Return the [x, y] coordinate for the center point of the cell that contains the specified text.  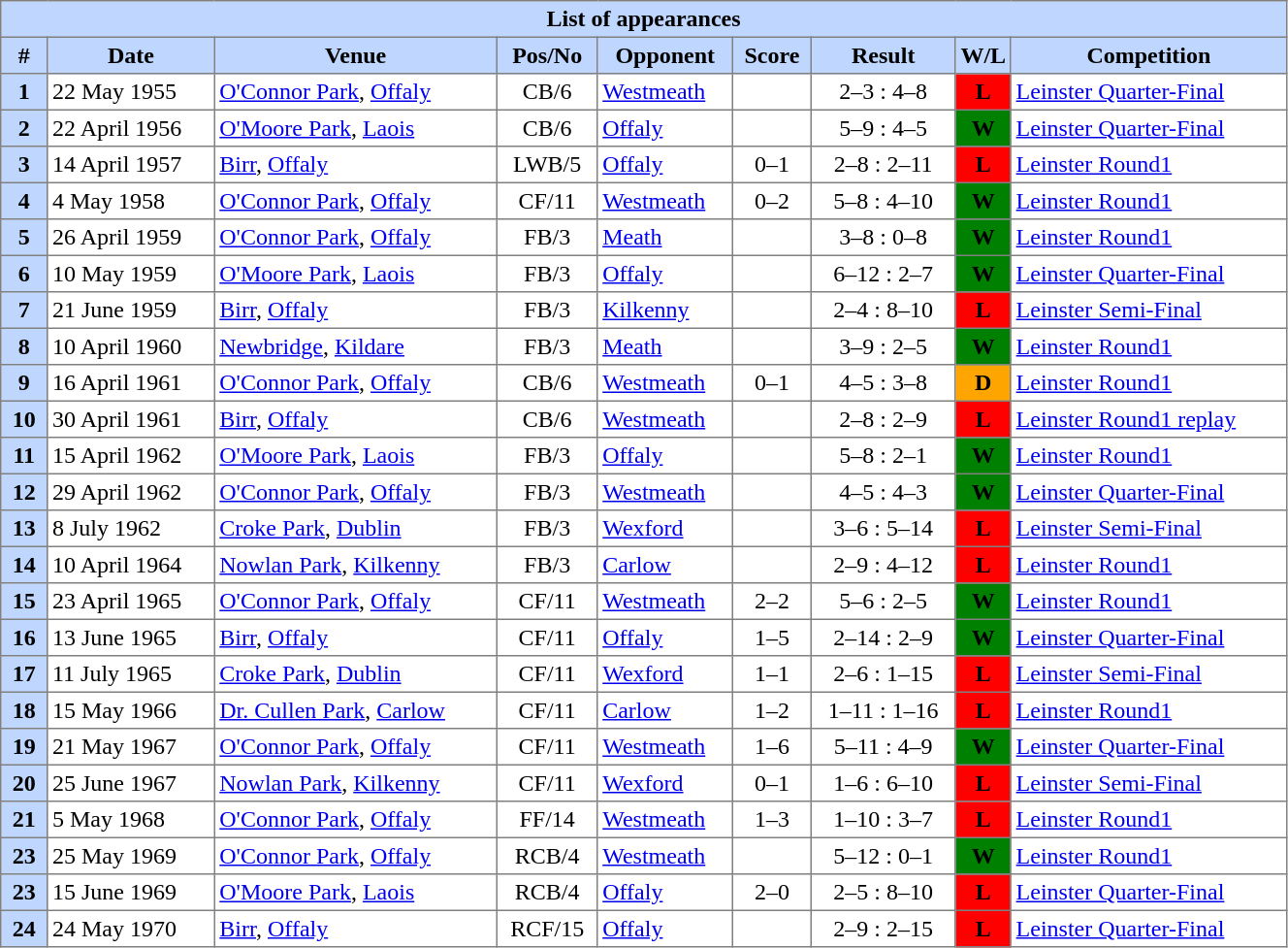
20 [24, 783]
1–5 [772, 637]
1 [24, 92]
5–6 : 2–5 [883, 602]
6 [24, 274]
2–8 : 2–11 [883, 165]
2–0 [772, 893]
16 April 1961 [131, 383]
2–8 : 2–9 [883, 419]
5 May 1968 [131, 820]
18 [24, 710]
2–9 : 4–12 [883, 565]
1–6 : 6–10 [883, 783]
24 [24, 929]
13 June 1965 [131, 637]
25 June 1967 [131, 783]
10 May 1959 [131, 274]
11 [24, 456]
Dr. Cullen Park, Carlow [355, 710]
Pos/No [547, 55]
22 April 1956 [131, 128]
W/L [983, 55]
8 July 1962 [131, 529]
2–9 : 2–15 [883, 929]
3 [24, 165]
14 April 1957 [131, 165]
Result [883, 55]
LWB/5 [547, 165]
4 May 1958 [131, 201]
1–2 [772, 710]
24 May 1970 [131, 929]
10 April 1960 [131, 346]
1–1 [772, 674]
10 April 1964 [131, 565]
2 [24, 128]
21 June 1959 [131, 311]
Newbridge, Kildare [355, 346]
15 June 1969 [131, 893]
3–6 : 5–14 [883, 529]
1–3 [772, 820]
3–9 : 2–5 [883, 346]
11 July 1965 [131, 674]
23 April 1965 [131, 602]
2–6 : 1–15 [883, 674]
RCF/15 [547, 929]
2–5 : 8–10 [883, 893]
13 [24, 529]
21 May 1967 [131, 747]
29 April 1962 [131, 492]
7 [24, 311]
2–14 : 2–9 [883, 637]
Kilkenny [665, 311]
5–11 : 4–9 [883, 747]
5–12 : 0–1 [883, 856]
12 [24, 492]
D [983, 383]
4 [24, 201]
FF/14 [547, 820]
2–2 [772, 602]
4–5 : 3–8 [883, 383]
1–11 : 1–16 [883, 710]
Venue [355, 55]
# [24, 55]
Competition [1148, 55]
Opponent [665, 55]
1–10 : 3–7 [883, 820]
Date [131, 55]
5–9 : 4–5 [883, 128]
1–6 [772, 747]
16 [24, 637]
5 [24, 238]
List of appearances [644, 19]
3–8 : 0–8 [883, 238]
4–5 : 4–3 [883, 492]
30 April 1961 [131, 419]
Score [772, 55]
17 [24, 674]
14 [24, 565]
21 [24, 820]
15 April 1962 [131, 456]
15 [24, 602]
Leinster Round1 replay [1148, 419]
22 May 1955 [131, 92]
9 [24, 383]
5–8 : 4–10 [883, 201]
0–2 [772, 201]
6–12 : 2–7 [883, 274]
5–8 : 2–1 [883, 456]
26 April 1959 [131, 238]
8 [24, 346]
2–4 : 8–10 [883, 311]
15 May 1966 [131, 710]
10 [24, 419]
19 [24, 747]
2–3 : 4–8 [883, 92]
25 May 1969 [131, 856]
